Identify which cell holds the provided text, then report its (x, y) central coordinate. 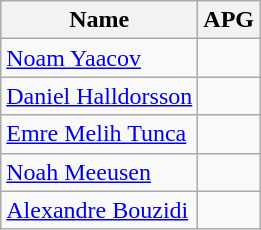
Alexandre Bouzidi (100, 210)
Noam Yaacov (100, 58)
Noah Meeusen (100, 172)
APG (229, 20)
Daniel Halldorsson (100, 96)
Name (100, 20)
Emre Melih Tunca (100, 134)
